Output the [x, y] coordinate of the center of the cell containing the given text.  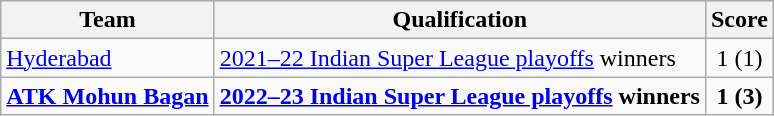
1 (1) [739, 58]
Qualification [460, 20]
ATK Mohun Bagan [108, 96]
Score [739, 20]
Hyderabad [108, 58]
2021–22 Indian Super League playoffs winners [460, 58]
1 (3) [739, 96]
Team [108, 20]
2022–23 Indian Super League playoffs winners [460, 96]
